For the text-containing cell, return its midpoint in [X, Y] coordinate format. 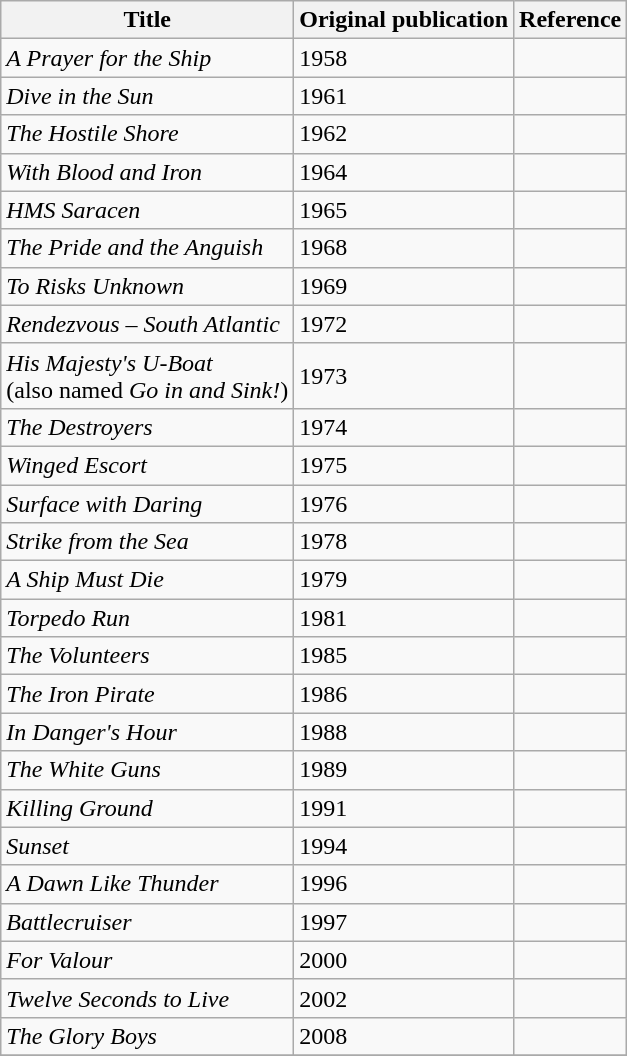
The White Guns [148, 770]
1975 [404, 465]
Strike from the Sea [148, 542]
The Destroyers [148, 427]
1986 [404, 694]
1961 [404, 96]
1969 [404, 286]
A Prayer for the Ship [148, 58]
1965 [404, 210]
Surface with Daring [148, 503]
The Iron Pirate [148, 694]
1989 [404, 770]
1962 [404, 134]
1974 [404, 427]
Reference [570, 20]
Torpedo Run [148, 618]
1991 [404, 808]
The Glory Boys [148, 1036]
2008 [404, 1036]
Rendezvous – South Atlantic [148, 324]
Sunset [148, 846]
A Dawn Like Thunder [148, 884]
In Danger's Hour [148, 732]
Original publication [404, 20]
1978 [404, 542]
The Volunteers [148, 656]
The Pride and the Anguish [148, 248]
HMS Saracen [148, 210]
1981 [404, 618]
1996 [404, 884]
1973 [404, 376]
2000 [404, 960]
1964 [404, 172]
For Valour [148, 960]
To Risks Unknown [148, 286]
1997 [404, 922]
Killing Ground [148, 808]
1985 [404, 656]
1979 [404, 580]
1958 [404, 58]
Twelve Seconds to Live [148, 998]
Dive in the Sun [148, 96]
The Hostile Shore [148, 134]
Title [148, 20]
1968 [404, 248]
With Blood and Iron [148, 172]
1972 [404, 324]
1994 [404, 846]
1976 [404, 503]
Battlecruiser [148, 922]
His Majesty's U-Boat (also named Go in and Sink!) [148, 376]
1988 [404, 732]
Winged Escort [148, 465]
2002 [404, 998]
A Ship Must Die [148, 580]
